Capture the cell that displays the provided text and extract its [x, y] central coordinate. 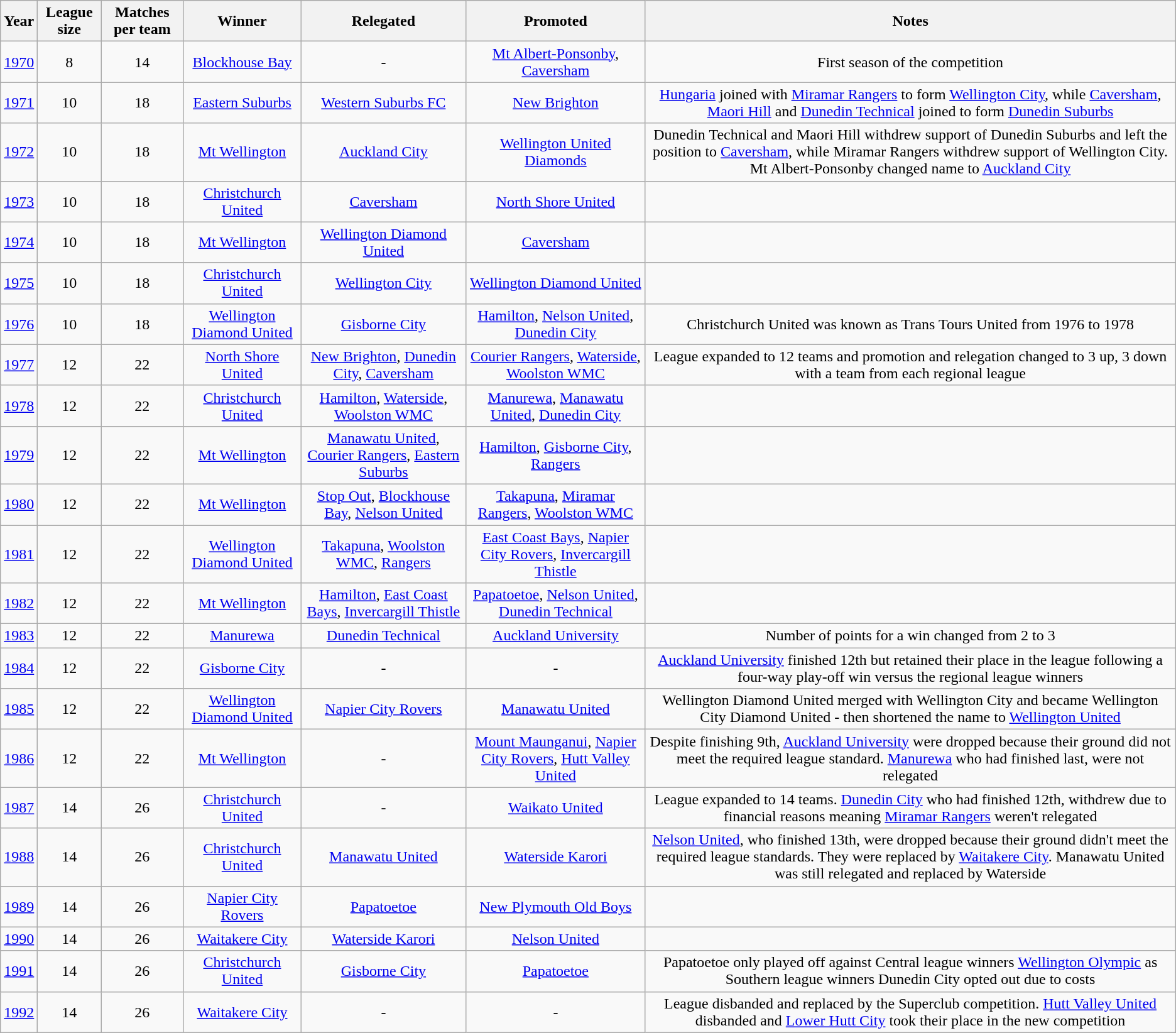
1971 [19, 103]
1991 [19, 971]
Takapuna, Woolston WMC, Rangers [383, 554]
1978 [19, 406]
1983 [19, 636]
1977 [19, 364]
Auckland City [383, 152]
Dunedin Technical [383, 636]
1982 [19, 603]
1989 [19, 906]
East Coast Bays, Napier City Rovers, Invercargill Thistle [555, 554]
1987 [19, 808]
League disbanded and replaced by the Superclub competition. Hutt Valley United disbanded and Lower Hutt City took their place in the new competition [910, 1012]
Wellington Diamond United merged with Wellington City and became Wellington City Diamond United - then shortened the name to Wellington United [910, 709]
Christchurch United was known as Trans Tours United from 1976 to 1978 [910, 324]
Eastern Suburbs [242, 103]
Courier Rangers, Waterside, Woolston WMC [555, 364]
Mount Maunganui, Napier City Rovers, Hutt Valley United [555, 758]
Stop Out, Blockhouse Bay, Nelson United [383, 504]
Hungaria joined with Miramar Rangers to form Wellington City, while Caversham, Maori Hill and Dunedin Technical joined to form Dunedin Suburbs [910, 103]
1980 [19, 504]
Manawatu United, Courier Rangers, Eastern Suburbs [383, 455]
Auckland University [555, 636]
1972 [19, 152]
Auckland University finished 12th but retained their place in the league following a four-way play-off win versus the regional league winners [910, 669]
Wellington United Diamonds [555, 152]
Manurewa, Manawatu United, Dunedin City [555, 406]
Manurewa [242, 636]
Notes [910, 21]
1974 [19, 243]
1990 [19, 939]
Western Suburbs FC [383, 103]
Papatoetoe only played off against Central league winners Wellington Olympic as Southern league winners Dunedin City opted out due to costs [910, 971]
Hamilton, Waterside, Woolston WMC [383, 406]
1979 [19, 455]
Number of points for a win changed from 2 to 3 [910, 636]
1973 [19, 201]
8 [69, 62]
1984 [19, 669]
Hamilton, Nelson United, Dunedin City [555, 324]
Winner [242, 21]
Relegated [383, 21]
Mt Albert-Ponsonby, Caversham [555, 62]
1970 [19, 62]
League size [69, 21]
New Brighton [555, 103]
League expanded to 14 teams. Dunedin City who had finished 12th, withdrew due to financial reasons meaning Miramar Rangers weren't relegated [910, 808]
1992 [19, 1012]
Takapuna, Miramar Rangers, Woolston WMC [555, 504]
1988 [19, 857]
1986 [19, 758]
Year [19, 21]
Matches per team [142, 21]
Wellington City [383, 283]
Papatoetoe, Nelson United, Dunedin Technical [555, 603]
Waikato United [555, 808]
Nelson United [555, 939]
First season of the competition [910, 62]
Promoted [555, 21]
New Plymouth Old Boys [555, 906]
Hamilton, East Coast Bays, Invercargill Thistle [383, 603]
1976 [19, 324]
New Brighton, Dunedin City, Caversham [383, 364]
Hamilton, Gisborne City, Rangers [555, 455]
League expanded to 12 teams and promotion and relegation changed to 3 up, 3 down with a team from each regional league [910, 364]
1981 [19, 554]
1975 [19, 283]
Blockhouse Bay [242, 62]
1985 [19, 709]
